Scan for the cell matching the given text and deliver its [x, y] coordinate at center. 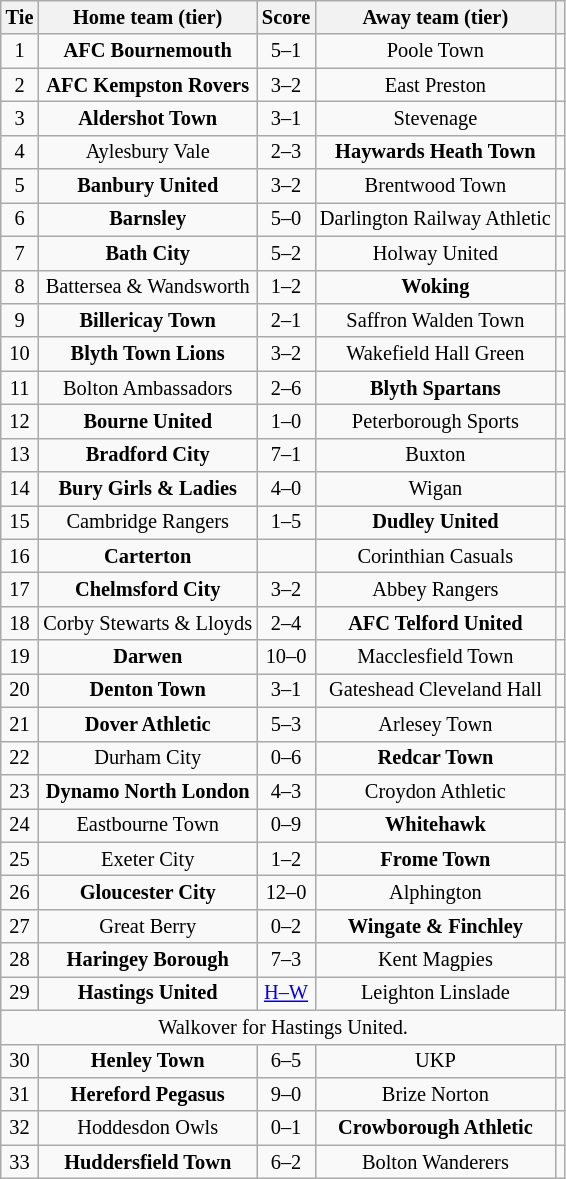
6–2 [286, 1162]
Bolton Ambassadors [148, 388]
5 [20, 186]
Brentwood Town [436, 186]
Woking [436, 287]
8 [20, 287]
Macclesfield Town [436, 657]
Gloucester City [148, 892]
1–5 [286, 522]
32 [20, 1128]
5–3 [286, 724]
Billericay Town [148, 320]
6 [20, 219]
Blyth Town Lions [148, 354]
Great Berry [148, 926]
Aldershot Town [148, 118]
Blyth Spartans [436, 388]
4–3 [286, 791]
Carterton [148, 556]
Gateshead Cleveland Hall [436, 690]
Chelmsford City [148, 589]
21 [20, 724]
2–3 [286, 152]
Croydon Athletic [436, 791]
Corinthian Casuals [436, 556]
10–0 [286, 657]
Score [286, 17]
Bury Girls & Ladies [148, 489]
Walkover for Hastings United. [284, 1027]
23 [20, 791]
12 [20, 421]
Leighton Linslade [436, 993]
Banbury United [148, 186]
14 [20, 489]
Whitehawk [436, 825]
27 [20, 926]
Hereford Pegasus [148, 1094]
11 [20, 388]
Brize Norton [436, 1094]
22 [20, 758]
Frome Town [436, 859]
29 [20, 993]
0–6 [286, 758]
5–1 [286, 51]
Bolton Wanderers [436, 1162]
18 [20, 623]
Dudley United [436, 522]
4 [20, 152]
Battersea & Wandsworth [148, 287]
Dover Athletic [148, 724]
4–0 [286, 489]
Hastings United [148, 993]
2–4 [286, 623]
5–2 [286, 253]
9 [20, 320]
Stevenage [436, 118]
Dynamo North London [148, 791]
Wakefield Hall Green [436, 354]
Saffron Walden Town [436, 320]
Arlesey Town [436, 724]
33 [20, 1162]
Wigan [436, 489]
UKP [436, 1061]
5–0 [286, 219]
Darwen [148, 657]
AFC Telford United [436, 623]
AFC Kempston Rovers [148, 85]
Hoddesdon Owls [148, 1128]
Bourne United [148, 421]
Away team (tier) [436, 17]
2–1 [286, 320]
Exeter City [148, 859]
9–0 [286, 1094]
Huddersfield Town [148, 1162]
6–5 [286, 1061]
East Preston [436, 85]
Corby Stewarts & Lloyds [148, 623]
25 [20, 859]
Buxton [436, 455]
Denton Town [148, 690]
Durham City [148, 758]
26 [20, 892]
H–W [286, 993]
1 [20, 51]
17 [20, 589]
2–6 [286, 388]
Barnsley [148, 219]
Bradford City [148, 455]
Darlington Railway Athletic [436, 219]
Home team (tier) [148, 17]
Bath City [148, 253]
AFC Bournemouth [148, 51]
0–2 [286, 926]
0–9 [286, 825]
24 [20, 825]
7–3 [286, 960]
2 [20, 85]
13 [20, 455]
Abbey Rangers [436, 589]
Alphington [436, 892]
Wingate & Finchley [436, 926]
7–1 [286, 455]
Crowborough Athletic [436, 1128]
20 [20, 690]
Tie [20, 17]
Peterborough Sports [436, 421]
Kent Magpies [436, 960]
Eastbourne Town [148, 825]
0–1 [286, 1128]
Poole Town [436, 51]
12–0 [286, 892]
19 [20, 657]
Holway United [436, 253]
15 [20, 522]
3 [20, 118]
Haringey Borough [148, 960]
28 [20, 960]
10 [20, 354]
Henley Town [148, 1061]
Aylesbury Vale [148, 152]
31 [20, 1094]
Redcar Town [436, 758]
16 [20, 556]
30 [20, 1061]
7 [20, 253]
1–0 [286, 421]
Haywards Heath Town [436, 152]
Cambridge Rangers [148, 522]
